Capture the cell that displays the provided text and extract its (X, Y) central coordinate. 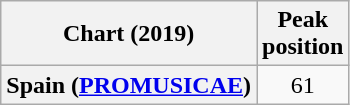
61 (303, 85)
Spain (PROMUSICAE) (129, 85)
Chart (2019) (129, 34)
Peakposition (303, 34)
